Identify which cell holds the provided text, then report its (x, y) central coordinate. 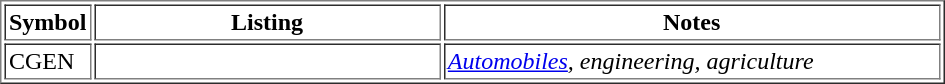
CGEN (47, 62)
Symbol (47, 22)
Automobiles, engineering, agriculture (691, 62)
Listing (267, 22)
Notes (691, 22)
